Extract the [x, y] coordinate from the center of the cell holding the provided text.  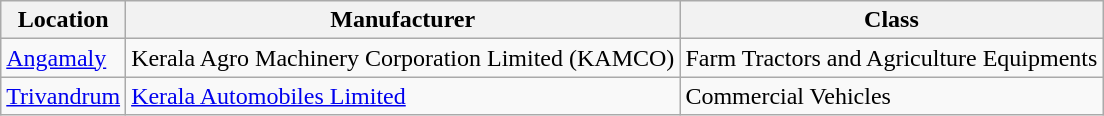
Angamaly [64, 58]
Manufacturer [403, 20]
Farm Tractors and Agriculture Equipments [892, 58]
Kerala Agro Machinery Corporation Limited (KAMCO) [403, 58]
Kerala Automobiles Limited [403, 96]
Class [892, 20]
Location [64, 20]
Commercial Vehicles [892, 96]
Trivandrum [64, 96]
